From the cell containing the given text, extract its center point as (X, Y) coordinate. 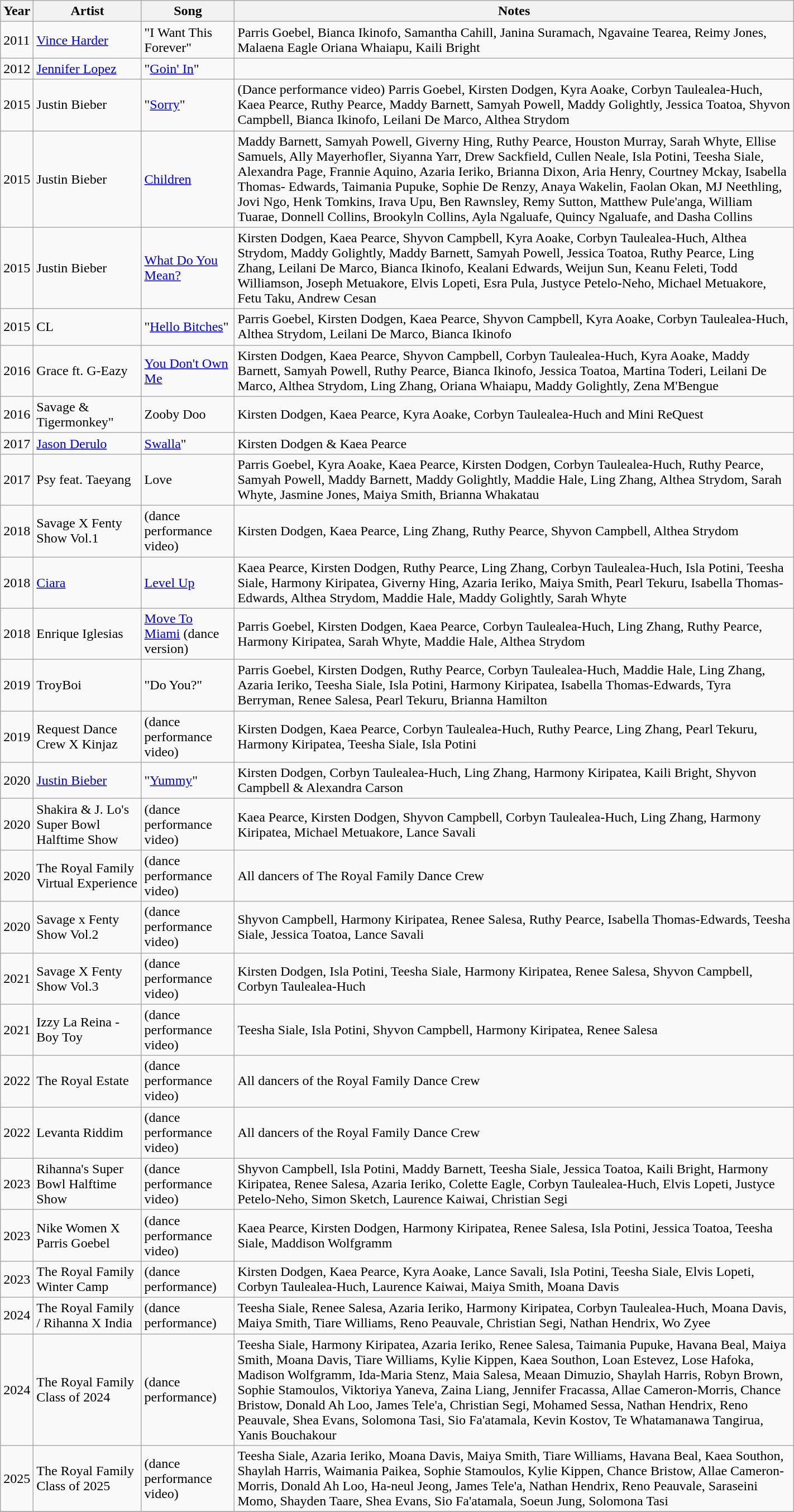
What Do You Mean? (188, 268)
The Royal Family Virtual Experience (87, 876)
Love (188, 479)
Enrique Iglesias (87, 634)
Level Up (188, 583)
Savage X Fenty Show Vol.3 (87, 978)
Teesha Siale, Isla Potini, Shyvon Campbell, Harmony Kiripatea, Renee Salesa (514, 1030)
Artist (87, 11)
TroyBoi (87, 685)
The Royal Family Class of 2025 (87, 1479)
"I Want This Forever" (188, 40)
The Royal Family Class of 2024 (87, 1390)
Notes (514, 11)
2011 (17, 40)
Kirsten Dodgen, Kaea Pearce, Kyra Aoake, Corbyn Taulealea-Huch and Mini ReQuest (514, 414)
Vince Harder (87, 40)
Levanta Riddim (87, 1132)
Savage & Tigermonkey" (87, 414)
Children (188, 179)
Parris Goebel, Bianca Ikinofo, Samantha Cahill, Janina Suramach, Ngavaine Tearea, Reimy Jones, Malaena Eagle Oriana Whaiapu, Kaili Bright (514, 40)
Shyvon Campbell, Harmony Kiripatea, Renee Salesa, Ruthy Pearce, Isabella Thomas-Edwards, Teesha Siale, Jessica Toatoa, Lance Savali (514, 927)
Shakira & J. Lo's Super Bowl Halftime Show (87, 824)
2025 (17, 1479)
Kaea Pearce, Kirsten Dodgen, Harmony Kiripatea, Renee Salesa, Isla Potini, Jessica Toatoa, Teesha Siale, Maddison Wolfgramm (514, 1235)
"Sorry" (188, 105)
Request Dance Crew X Kinjaz (87, 737)
"Goin' In" (188, 69)
Rihanna's Super Bowl Halftime Show (87, 1184)
All dancers of The Royal Family Dance Crew (514, 876)
"Hello Bitches" (188, 327)
Kirsten Dodgen, Kaea Pearce, Ling Zhang, Ruthy Pearce, Shyvon Campbell, Althea Strydom (514, 531)
2012 (17, 69)
Izzy La Reina - Boy Toy (87, 1030)
Kirsten Dodgen, Isla Potini, Teesha Siale, Harmony Kiripatea, Renee Salesa, Shyvon Campbell, Corbyn Taulealea-Huch (514, 978)
Kaea Pearce, Kirsten Dodgen, Shyvon Campbell, Corbyn Taulealea-Huch, Ling Zhang, Harmony Kiripatea, Michael Metuakore, Lance Savali (514, 824)
Move To Miami (dance version) (188, 634)
Kirsten Dodgen & Kaea Pearce (514, 443)
"Yummy" (188, 780)
The Royal Family Winter Camp (87, 1279)
Jason Derulo (87, 443)
Swalla" (188, 443)
Nike Women X Parris Goebel (87, 1235)
Ciara (87, 583)
Kirsten Dodgen, Corbyn Taulealea-Huch, Ling Zhang, Harmony Kiripatea, Kaili Bright, Shyvon Campbell & Alexandra Carson (514, 780)
You Don't Own Me (188, 371)
Zooby Doo (188, 414)
Song (188, 11)
The Royal Family / Rihanna X India (87, 1315)
"Do You?" (188, 685)
Parris Goebel, Kirsten Dodgen, Kaea Pearce, Shyvon Campbell, Kyra Aoake, Corbyn Taulealea-Huch, Althea Strydom, Leilani De Marco, Bianca Ikinofo (514, 327)
Savage x Fenty Show Vol.2 (87, 927)
Psy feat. Taeyang (87, 479)
The Royal Estate (87, 1081)
Kirsten Dodgen, Kaea Pearce, Corbyn Taulealea-Huch, Ruthy Pearce, Ling Zhang, Pearl Tekuru, Harmony Kiripatea, Teesha Siale, Isla Potini (514, 737)
Grace ft. G-Eazy (87, 371)
Year (17, 11)
CL (87, 327)
Savage X Fenty Show Vol.1 (87, 531)
Jennifer Lopez (87, 69)
